Find where the given text appears and provide that cell's center as [X, Y] coordinate. 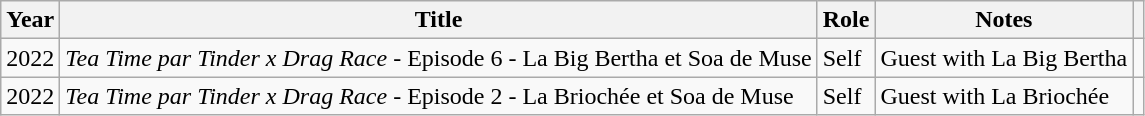
Tea Time par Tinder x Drag Race - Episode 2 - La Briochée et Soa de Muse [438, 96]
Year [30, 20]
Tea Time par Tinder x Drag Race - Episode 6 - La Big Bertha et Soa de Muse [438, 58]
Guest with La Big Bertha [1004, 58]
Guest with La Briochée [1004, 96]
Notes [1004, 20]
Title [438, 20]
Role [846, 20]
